Pinpoint the cell where the given text exists, returning its (X, Y) midpoint coordinate. 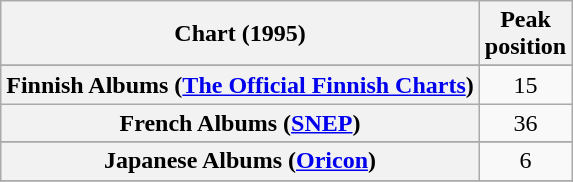
Peakposition (525, 34)
Chart (1995) (240, 34)
15 (525, 85)
Japanese Albums (Oricon) (240, 161)
Finnish Albums (The Official Finnish Charts) (240, 85)
French Albums (SNEP) (240, 123)
36 (525, 123)
6 (525, 161)
